Output the (X, Y) coordinate of the center of the cell containing the given text.  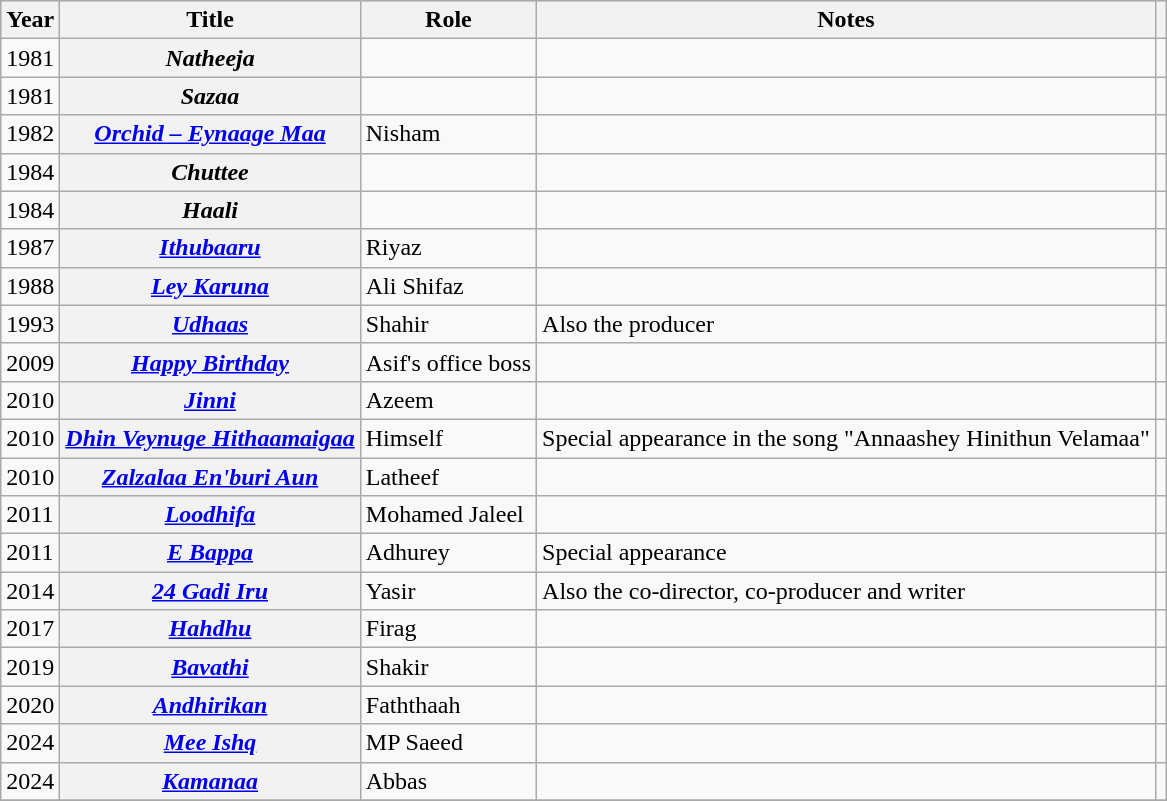
2009 (30, 362)
Natheeja (210, 58)
Riyaz (448, 248)
Kamanaa (210, 781)
Asif's office boss (448, 362)
Also the co-director, co-producer and writer (846, 591)
Bavathi (210, 667)
Orchid – Eynaage Maa (210, 134)
2020 (30, 705)
Jinni (210, 400)
Year (30, 20)
Shakir (448, 667)
Chuttee (210, 172)
Ithubaaru (210, 248)
1982 (30, 134)
Hahdhu (210, 629)
Adhurey (448, 553)
2017 (30, 629)
Happy Birthday (210, 362)
Abbas (448, 781)
Also the producer (846, 324)
MP Saeed (448, 743)
Sazaa (210, 96)
Ali Shifaz (448, 286)
1987 (30, 248)
Haali (210, 210)
E Bappa (210, 553)
1993 (30, 324)
Shahir (448, 324)
Mohamed Jaleel (448, 515)
Yasir (448, 591)
Mee Ishq (210, 743)
Loodhifa (210, 515)
Dhin Veynuge Hithaamaigaa (210, 438)
Firag (448, 629)
2019 (30, 667)
Zalzalaa En'buri Aun (210, 477)
Latheef (448, 477)
Title (210, 20)
Azeem (448, 400)
Role (448, 20)
Andhirikan (210, 705)
24 Gadi Iru (210, 591)
1988 (30, 286)
2014 (30, 591)
Special appearance (846, 553)
Special appearance in the song "Annaashey Hinithun Velamaa" (846, 438)
Himself (448, 438)
Udhaas (210, 324)
Nisham (448, 134)
Faththaah (448, 705)
Notes (846, 20)
Ley Karuna (210, 286)
